Locate the cell with the specified text and output its [x, y] center coordinate. 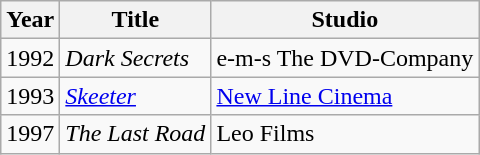
1993 [30, 96]
Skeeter [136, 96]
Studio [345, 20]
e-m-s The DVD-Company [345, 58]
Year [30, 20]
New Line Cinema [345, 96]
1997 [30, 134]
The Last Road [136, 134]
Leo Films [345, 134]
Dark Secrets [136, 58]
Title [136, 20]
1992 [30, 58]
